Locate the cell with the specified text and output its [X, Y] center coordinate. 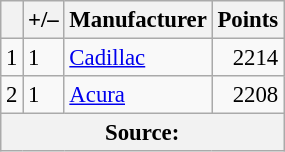
2214 [248, 58]
Manufacturer [138, 20]
Source: [142, 133]
2208 [248, 95]
2 [12, 95]
Points [248, 20]
Acura [138, 95]
+/– [44, 20]
Cadillac [138, 58]
